From the cell containing the given text, extract its center point as [X, Y] coordinate. 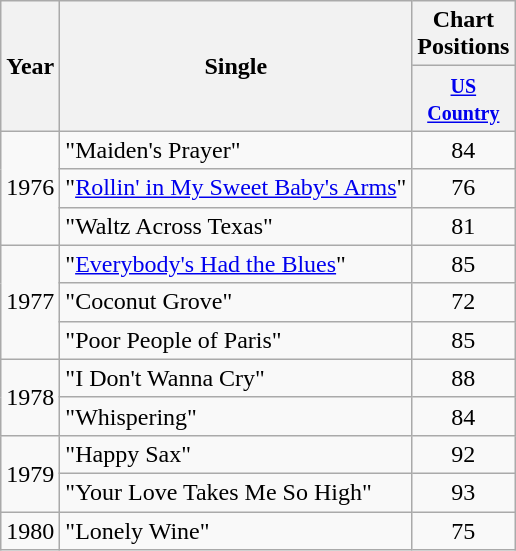
"Poor People of Paris" [236, 340]
1980 [30, 531]
"Lonely Wine" [236, 531]
Chart Positions [464, 34]
1977 [30, 302]
92 [464, 454]
US Country [464, 98]
"I Don't Wanna Cry" [236, 378]
"Whispering" [236, 416]
"Everybody's Had the Blues" [236, 264]
1978 [30, 397]
88 [464, 378]
93 [464, 492]
Year [30, 66]
"Your Love Takes Me So High" [236, 492]
76 [464, 188]
72 [464, 302]
Single [236, 66]
75 [464, 531]
"Coconut Grove" [236, 302]
"Maiden's Prayer" [236, 150]
"Rollin' in My Sweet Baby's Arms" [236, 188]
81 [464, 226]
1976 [30, 188]
"Waltz Across Texas" [236, 226]
"Happy Sax" [236, 454]
1979 [30, 473]
